Detect which cell encompasses the target text, then output its (x, y) center coordinate. 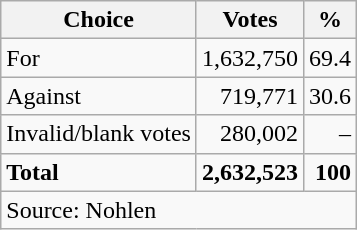
69.4 (330, 58)
Total (99, 172)
Source: Nohlen (179, 210)
– (330, 134)
For (99, 58)
280,002 (250, 134)
100 (330, 172)
% (330, 20)
719,771 (250, 96)
30.6 (330, 96)
Choice (99, 20)
Votes (250, 20)
2,632,523 (250, 172)
Against (99, 96)
1,632,750 (250, 58)
Invalid/blank votes (99, 134)
